For the text-containing cell, return its midpoint in (x, y) coordinate format. 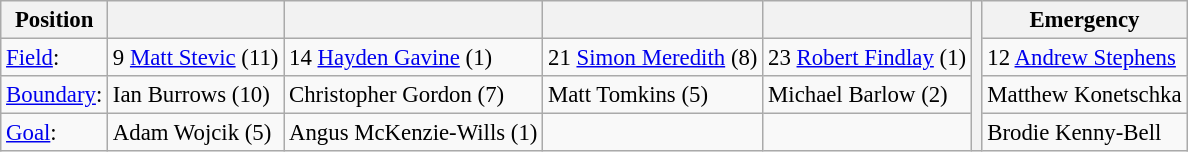
9 Matt Stevic (11) (196, 58)
Field: (54, 58)
Boundary: (54, 95)
Matthew Konetschka (1084, 95)
Brodie Kenny-Bell (1084, 133)
Emergency (1084, 20)
14 Hayden Gavine (1) (414, 58)
23 Robert Findlay (1) (868, 58)
Ian Burrows (10) (196, 95)
Matt Tomkins (5) (653, 95)
Christopher Gordon (7) (414, 95)
Angus McKenzie-Wills (1) (414, 133)
Position (54, 20)
12 Andrew Stephens (1084, 58)
Adam Wojcik (5) (196, 133)
Michael Barlow (2) (868, 95)
21 Simon Meredith (8) (653, 58)
Goal: (54, 133)
